Find where the given text appears and provide that cell's center as [x, y] coordinate. 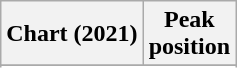
Peakposition [189, 34]
Chart (2021) [72, 34]
